Return the (x, y) coordinate for the center point of the cell that contains the specified text.  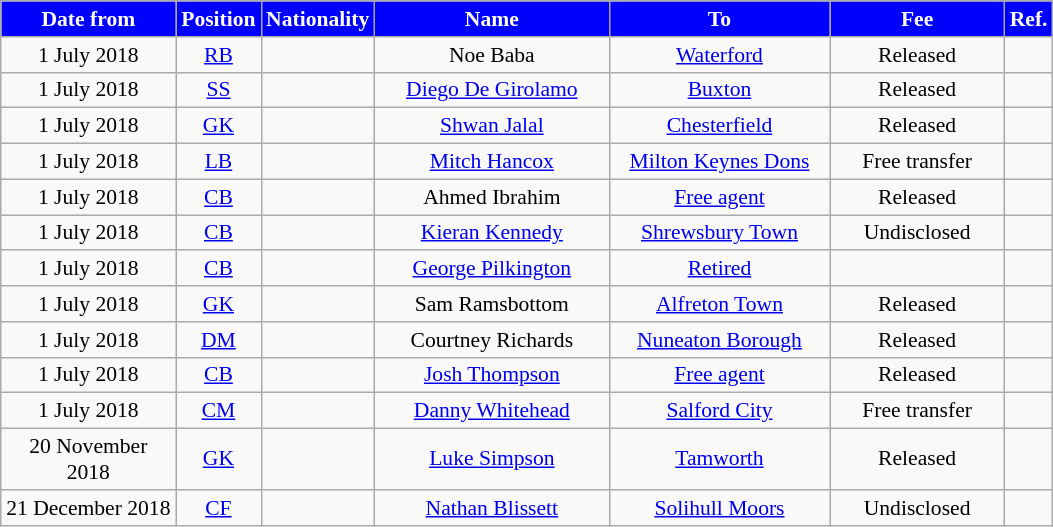
Waterford (719, 55)
Sam Ramsbottom (492, 304)
CF (218, 508)
Milton Keynes Dons (719, 162)
Nathan Blissett (492, 508)
Buxton (719, 90)
Salford City (719, 411)
Luke Simpson (492, 460)
Solihull Moors (719, 508)
To (719, 19)
Ref. (1029, 19)
Alfreton Town (719, 304)
SS (218, 90)
Chesterfield (719, 126)
Diego De Girolamo (492, 90)
Shrewsbury Town (719, 233)
RB (218, 55)
Retired (719, 269)
Josh Thompson (492, 375)
CM (218, 411)
Fee (918, 19)
DM (218, 340)
20 November 2018 (88, 460)
Noe Baba (492, 55)
Ahmed Ibrahim (492, 197)
Name (492, 19)
Mitch Hancox (492, 162)
Date from (88, 19)
Tamworth (719, 460)
George Pilkington (492, 269)
Position (218, 19)
Nuneaton Borough (719, 340)
Kieran Kennedy (492, 233)
Nationality (318, 19)
21 December 2018 (88, 508)
Danny Whitehead (492, 411)
Shwan Jalal (492, 126)
LB (218, 162)
Courtney Richards (492, 340)
